Determine the (x, y) coordinate at the center of the cell enclosing the given text.  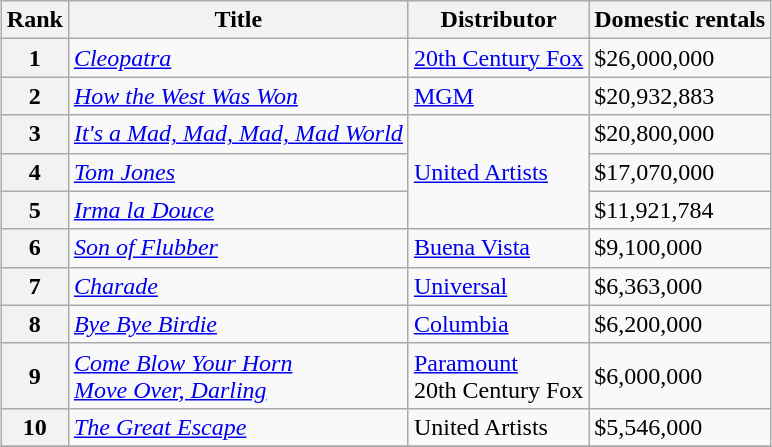
6 (34, 248)
$20,800,000 (680, 134)
$26,000,000 (680, 58)
$9,100,000 (680, 248)
Tom Jones (238, 172)
$20,932,883 (680, 96)
1 (34, 58)
Columbia (498, 324)
Cleopatra (238, 58)
Son of Flubber (238, 248)
$6,363,000 (680, 286)
$6,200,000 (680, 324)
Domestic rentals (680, 20)
$11,921,784 (680, 210)
4 (34, 172)
10 (34, 427)
The Great Escape (238, 427)
MGM (498, 96)
$6,000,000 (680, 376)
5 (34, 210)
$5,546,000 (680, 427)
3 (34, 134)
Title (238, 20)
9 (34, 376)
Bye Bye Birdie (238, 324)
Come Blow Your HornMove Over, Darling (238, 376)
8 (34, 324)
Charade (238, 286)
Irma la Douce (238, 210)
7 (34, 286)
Rank (34, 20)
Buena Vista (498, 248)
$17,070,000 (680, 172)
How the West Was Won (238, 96)
2 (34, 96)
Distributor (498, 20)
It's a Mad, Mad, Mad, Mad World (238, 134)
20th Century Fox (498, 58)
Paramount20th Century Fox (498, 376)
Universal (498, 286)
